Pinpoint the cell where the given text exists, returning its [x, y] midpoint coordinate. 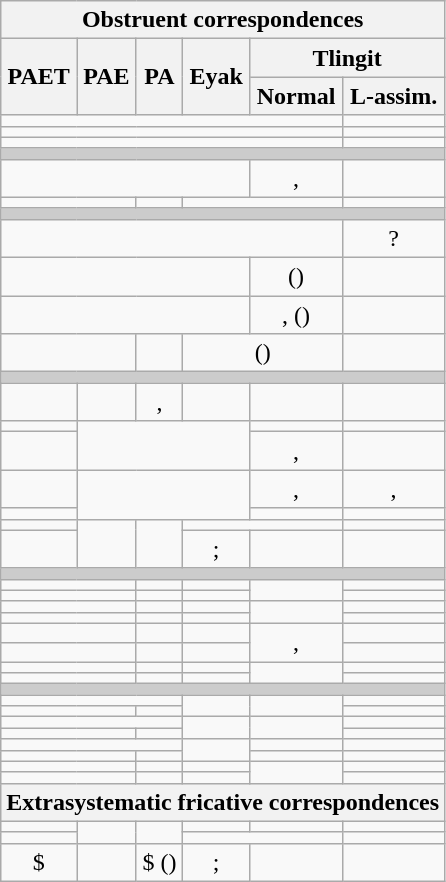
PA [160, 77]
? [394, 238]
Obstruent correspondences [223, 20]
L-assim. [394, 96]
Extrasystematic fricative correspondences [223, 802]
Normal [296, 96]
, () [296, 315]
Eyak [216, 77]
$ [39, 862]
$ () [160, 862]
Tlingit [348, 58]
PAE [106, 77]
PAET [39, 77]
